Detect which cell encompasses the target text, then output its (x, y) center coordinate. 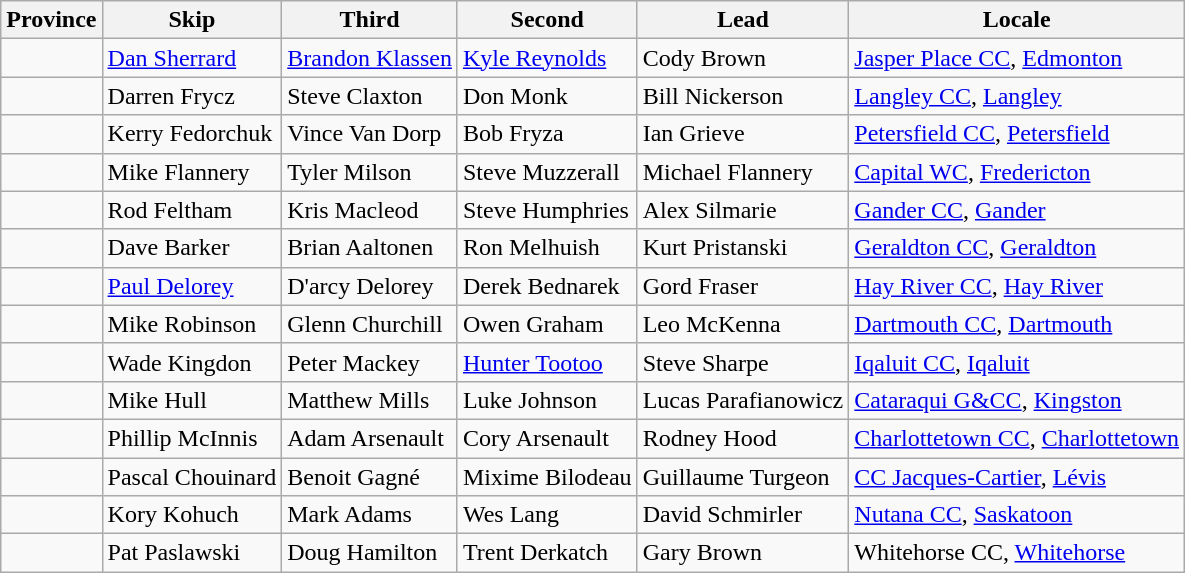
Ron Melhuish (547, 248)
Wade Kingdon (192, 362)
Gary Brown (743, 553)
Mike Flannery (192, 172)
Benoit Gagné (370, 477)
Mixime Bilodeau (547, 477)
Bob Fryza (547, 134)
Petersfield CC, Petersfield (1017, 134)
Matthew Mills (370, 400)
Mike Robinson (192, 324)
Gander CC, Gander (1017, 210)
Kurt Pristanski (743, 248)
Pat Paslawski (192, 553)
Steve Humphries (547, 210)
Cataraqui G&CC, Kingston (1017, 400)
Darren Frycz (192, 96)
Kris Macleod (370, 210)
CC Jacques-Cartier, Lévis (1017, 477)
Nutana CC, Saskatoon (1017, 515)
Dave Barker (192, 248)
Steve Muzzerall (547, 172)
Hunter Tootoo (547, 362)
Mike Hull (192, 400)
Tyler Milson (370, 172)
Cory Arsenault (547, 438)
Paul Delorey (192, 286)
Pascal Chouinard (192, 477)
Phillip McInnis (192, 438)
Alex Silmarie (743, 210)
Don Monk (547, 96)
Iqaluit CC, Iqaluit (1017, 362)
Derek Bednarek (547, 286)
Second (547, 20)
Locale (1017, 20)
Doug Hamilton (370, 553)
Trent Derkatch (547, 553)
Steve Sharpe (743, 362)
Luke Johnson (547, 400)
Capital WC, Fredericton (1017, 172)
Brandon Klassen (370, 58)
Whitehorse CC, Whitehorse (1017, 553)
Peter Mackey (370, 362)
Mark Adams (370, 515)
Glenn Churchill (370, 324)
Guillaume Turgeon (743, 477)
Gord Fraser (743, 286)
Jasper Place CC, Edmonton (1017, 58)
Leo McKenna (743, 324)
Steve Claxton (370, 96)
Geraldton CC, Geraldton (1017, 248)
Vince Van Dorp (370, 134)
Skip (192, 20)
Rodney Hood (743, 438)
Lead (743, 20)
Kory Kohuch (192, 515)
Charlottetown CC, Charlottetown (1017, 438)
Owen Graham (547, 324)
Province (52, 20)
Cody Brown (743, 58)
Dan Sherrard (192, 58)
Hay River CC, Hay River (1017, 286)
Kyle Reynolds (547, 58)
D'arcy Delorey (370, 286)
Kerry Fedorchuk (192, 134)
Dartmouth CC, Dartmouth (1017, 324)
Michael Flannery (743, 172)
Brian Aaltonen (370, 248)
Rod Feltham (192, 210)
Bill Nickerson (743, 96)
Third (370, 20)
Ian Grieve (743, 134)
David Schmirler (743, 515)
Langley CC, Langley (1017, 96)
Adam Arsenault (370, 438)
Wes Lang (547, 515)
Lucas Parafianowicz (743, 400)
